Search for the cell housing the specified text and yield its (x, y) center coordinate. 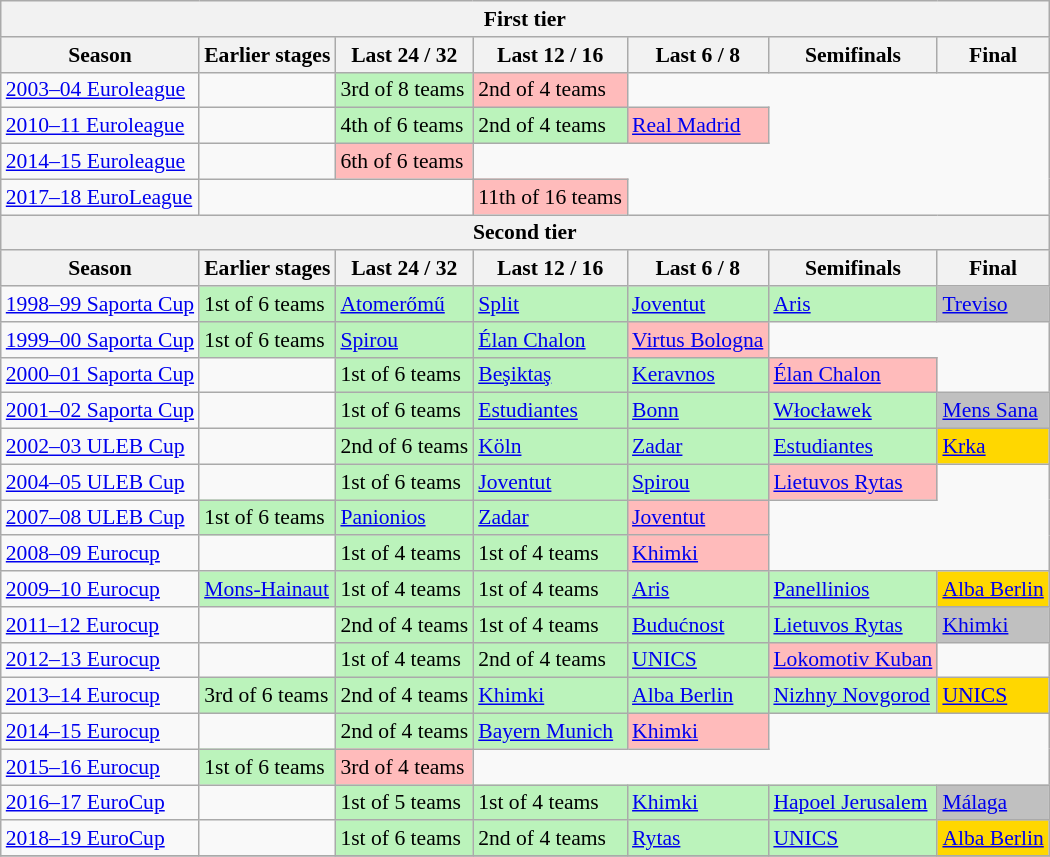
2008–09 Eurocup (100, 554)
2007–08 ULEB Cup (100, 518)
Mons-Hainaut (267, 589)
2014–15 Eurocup (100, 732)
Mens Sana (992, 411)
2000–01 Saporta Cup (100, 375)
Köln (550, 447)
Panellinios (852, 589)
Lokomotiv Kuban (852, 660)
3rd of 8 teams (404, 90)
Real Madrid (698, 126)
First tier (525, 19)
3rd of 6 teams (267, 696)
2002–03 ULEB Cup (100, 447)
Rytas (698, 839)
4th of 6 teams (404, 126)
2nd of 6 teams (404, 447)
Hapoel Jerusalem (852, 803)
Włocławek (852, 411)
3rd of 4 teams (404, 767)
2010–11 Euroleague (100, 126)
Nizhny Novgorod (852, 696)
2017–18 EuroLeague (100, 197)
Panionios (404, 518)
6th of 6 teams (404, 162)
Split (550, 304)
Virtus Bologna (698, 340)
2016–17 EuroCup (100, 803)
2003–04 Euroleague (100, 90)
Treviso (992, 304)
2001–02 Saporta Cup (100, 411)
Second tier (525, 233)
2018–19 EuroCup (100, 839)
Bayern Munich (550, 732)
1st of 5 teams (404, 803)
2014–15 Euroleague (100, 162)
2012–13 Eurocup (100, 660)
2011–12 Eurocup (100, 625)
Keravnos (698, 375)
2015–16 Eurocup (100, 767)
Krka (992, 447)
1999–00 Saporta Cup (100, 340)
Bonn (698, 411)
11th of 16 teams (550, 197)
Beşiktaş (550, 375)
2013–14 Eurocup (100, 696)
Atomerőmű (404, 304)
1998–99 Saporta Cup (100, 304)
Málaga (992, 803)
2009–10 Eurocup (100, 589)
2004–05 ULEB Cup (100, 482)
Budućnost (698, 625)
